Return [x, y] of the center of cell containing provided text 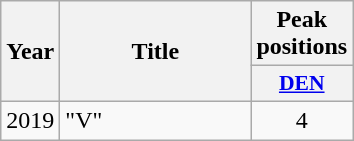
Peak positions [302, 34]
DEN [302, 84]
Year [30, 52]
"V" [156, 120]
Title [156, 52]
4 [302, 120]
2019 [30, 120]
